Return [X, Y] of the center of cell containing provided text 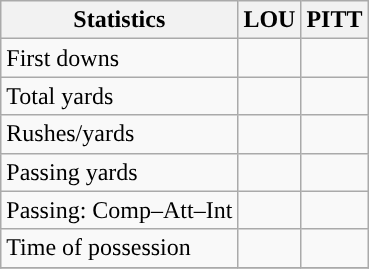
Rushes/yards [120, 134]
Passing: Comp–Att–Int [120, 210]
Passing yards [120, 172]
PITT [334, 20]
Time of possession [120, 248]
LOU [270, 20]
Statistics [120, 20]
First downs [120, 58]
Total yards [120, 96]
